From the cell containing the given text, extract its center point as [X, Y] coordinate. 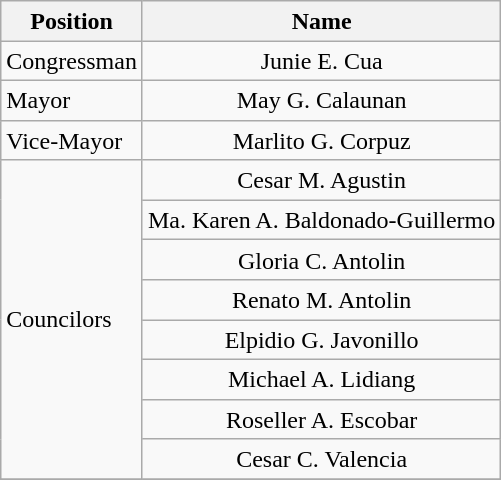
Gloria C. Antolin [321, 260]
Ma. Karen A. Baldonado-Guillermo [321, 220]
May G. Calaunan [321, 100]
Junie E. Cua [321, 61]
Renato M. Antolin [321, 300]
Position [72, 21]
Cesar C. Valencia [321, 459]
Vice-Mayor [72, 140]
Congressman [72, 61]
Elpidio G. Javonillo [321, 340]
Mayor [72, 100]
Name [321, 21]
Marlito G. Corpuz [321, 140]
Michael A. Lidiang [321, 379]
Cesar M. Agustin [321, 180]
Councilors [72, 320]
Roseller A. Escobar [321, 419]
